Locate the cell with the specified text and output its (x, y) center coordinate. 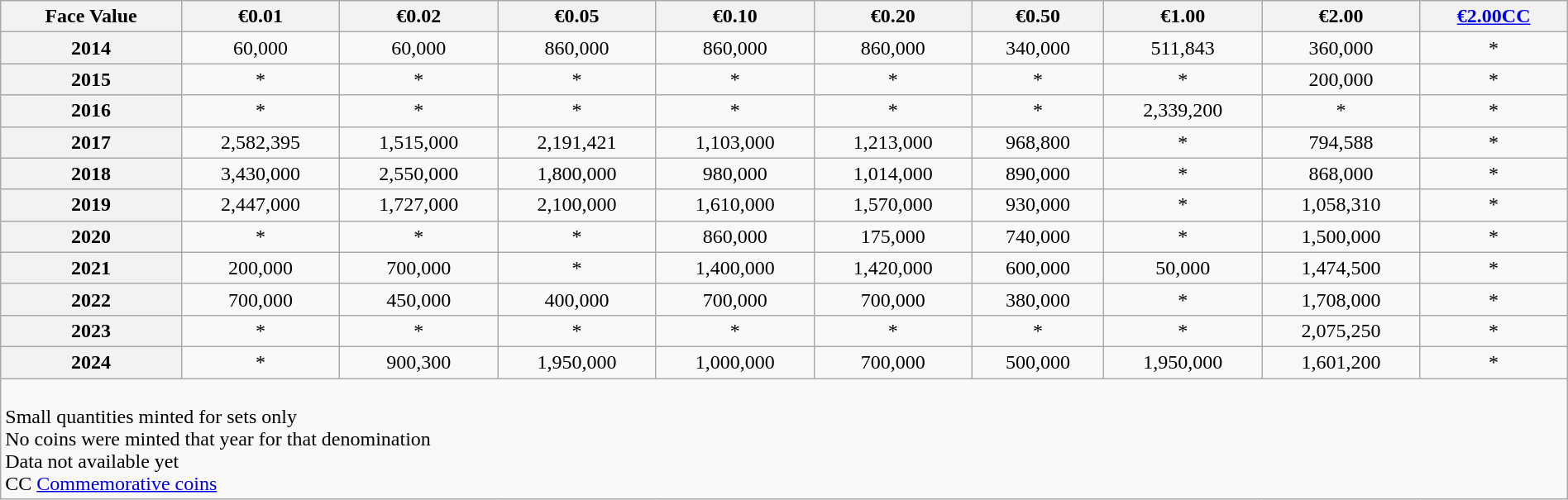
868,000 (1341, 174)
175,000 (893, 236)
360,000 (1341, 48)
930,000 (1037, 205)
1,708,000 (1341, 299)
1,014,000 (893, 174)
€2.00CC (1494, 17)
2017 (91, 142)
2,447,000 (260, 205)
1,000,000 (734, 362)
1,058,310 (1341, 205)
900,300 (418, 362)
2,582,395 (260, 142)
2,339,200 (1183, 111)
€0.20 (893, 17)
340,000 (1037, 48)
500,000 (1037, 362)
511,843 (1183, 48)
2022 (91, 299)
2023 (91, 331)
2021 (91, 268)
Face Value (91, 17)
1,601,200 (1341, 362)
1,103,000 (734, 142)
2019 (91, 205)
2016 (91, 111)
794,588 (1341, 142)
€0.05 (577, 17)
400,000 (577, 299)
2020 (91, 236)
2015 (91, 79)
2,100,000 (577, 205)
3,430,000 (260, 174)
50,000 (1183, 268)
450,000 (418, 299)
600,000 (1037, 268)
1,400,000 (734, 268)
€0.10 (734, 17)
1,610,000 (734, 205)
1,474,500 (1341, 268)
380,000 (1037, 299)
2,550,000 (418, 174)
890,000 (1037, 174)
2,075,250 (1341, 331)
1,570,000 (893, 205)
2014 (91, 48)
Small quantities minted for sets only No coins were minted that year for that denomination Data not available yetCC Commemorative coins (784, 439)
€2.00 (1341, 17)
740,000 (1037, 236)
1,727,000 (418, 205)
1,213,000 (893, 142)
2,191,421 (577, 142)
980,000 (734, 174)
1,420,000 (893, 268)
€0.01 (260, 17)
2018 (91, 174)
€0.02 (418, 17)
2024 (91, 362)
€1.00 (1183, 17)
1,500,000 (1341, 236)
1,800,000 (577, 174)
968,800 (1037, 142)
1,515,000 (418, 142)
€0.50 (1037, 17)
